From the cell containing the given text, extract its center point as (X, Y) coordinate. 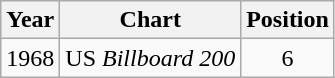
Year (30, 20)
6 (288, 58)
US Billboard 200 (150, 58)
Position (288, 20)
Chart (150, 20)
1968 (30, 58)
